Search for the cell housing the specified text and yield its (X, Y) center coordinate. 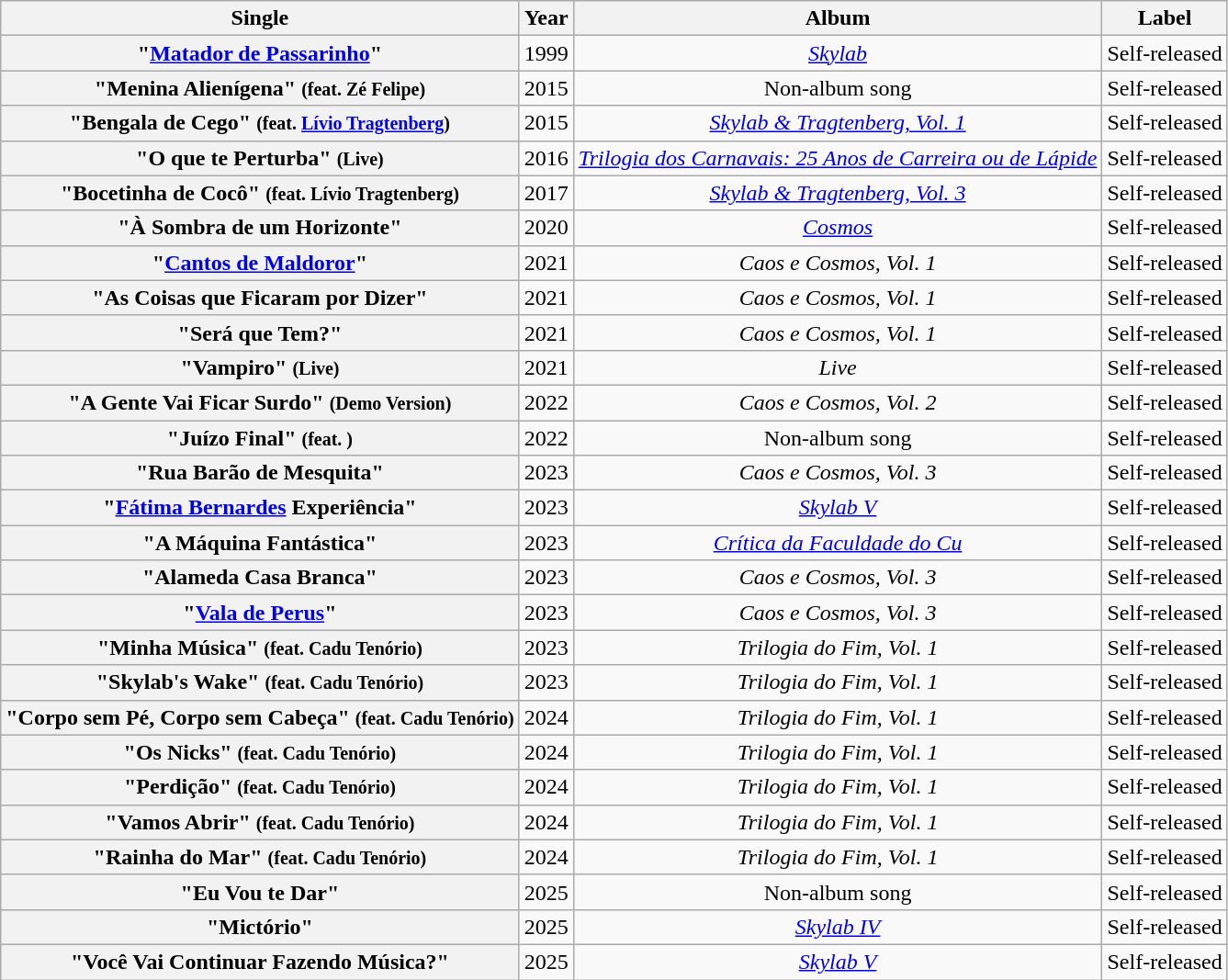
2020 (546, 228)
Skylab IV (838, 927)
"Cantos de Maldoror" (260, 263)
"A Máquina Fantástica" (260, 543)
"Será que Tem?" (260, 332)
"Vamos Abrir" (feat. Cadu Tenório) (260, 822)
"Rua Barão de Mesquita" (260, 473)
Cosmos (838, 228)
"Rainha do Mar" (feat. Cadu Tenório) (260, 857)
"Vampiro" (Live) (260, 367)
Caos e Cosmos, Vol. 2 (838, 402)
Crítica da Faculdade do Cu (838, 543)
Single (260, 18)
1999 (546, 53)
Trilogia dos Carnavais: 25 Anos de Carreira ou de Lápide (838, 158)
2017 (546, 193)
"Corpo sem Pé, Corpo sem Cabeça" (feat. Cadu Tenório) (260, 717)
"Mictório" (260, 927)
"Os Nicks" (feat. Cadu Tenório) (260, 752)
"Skylab's Wake" (feat. Cadu Tenório) (260, 682)
Live (838, 367)
"A Gente Vai Ficar Surdo" (Demo Version) (260, 402)
"Alameda Casa Branca" (260, 578)
"Você Vai Continuar Fazendo Música?" (260, 962)
"Menina Alienígena" (feat. Zé Felipe) (260, 88)
Album (838, 18)
"Fátima Bernardes Experiência" (260, 508)
Skylab & Tragtenberg, Vol. 1 (838, 123)
"Juízo Final" (feat. ) (260, 438)
"Matador de Passarinho" (260, 53)
"Bocetinha de Cocô" (feat. Lívio Tragtenberg) (260, 193)
"À Sombra de um Horizonte" (260, 228)
"Vala de Perus" (260, 613)
"O que te Perturba" (Live) (260, 158)
Label (1165, 18)
"Bengala de Cego" (feat. Lívio Tragtenberg) (260, 123)
"Minha Música" (feat. Cadu Tenório) (260, 648)
Year (546, 18)
"Perdição" (feat. Cadu Tenório) (260, 787)
"Eu Vou te Dar" (260, 892)
Skylab & Tragtenberg, Vol. 3 (838, 193)
Skylab (838, 53)
2016 (546, 158)
"As Coisas que Ficaram por Dizer" (260, 298)
